For the text-containing cell, return its midpoint in [X, Y] coordinate format. 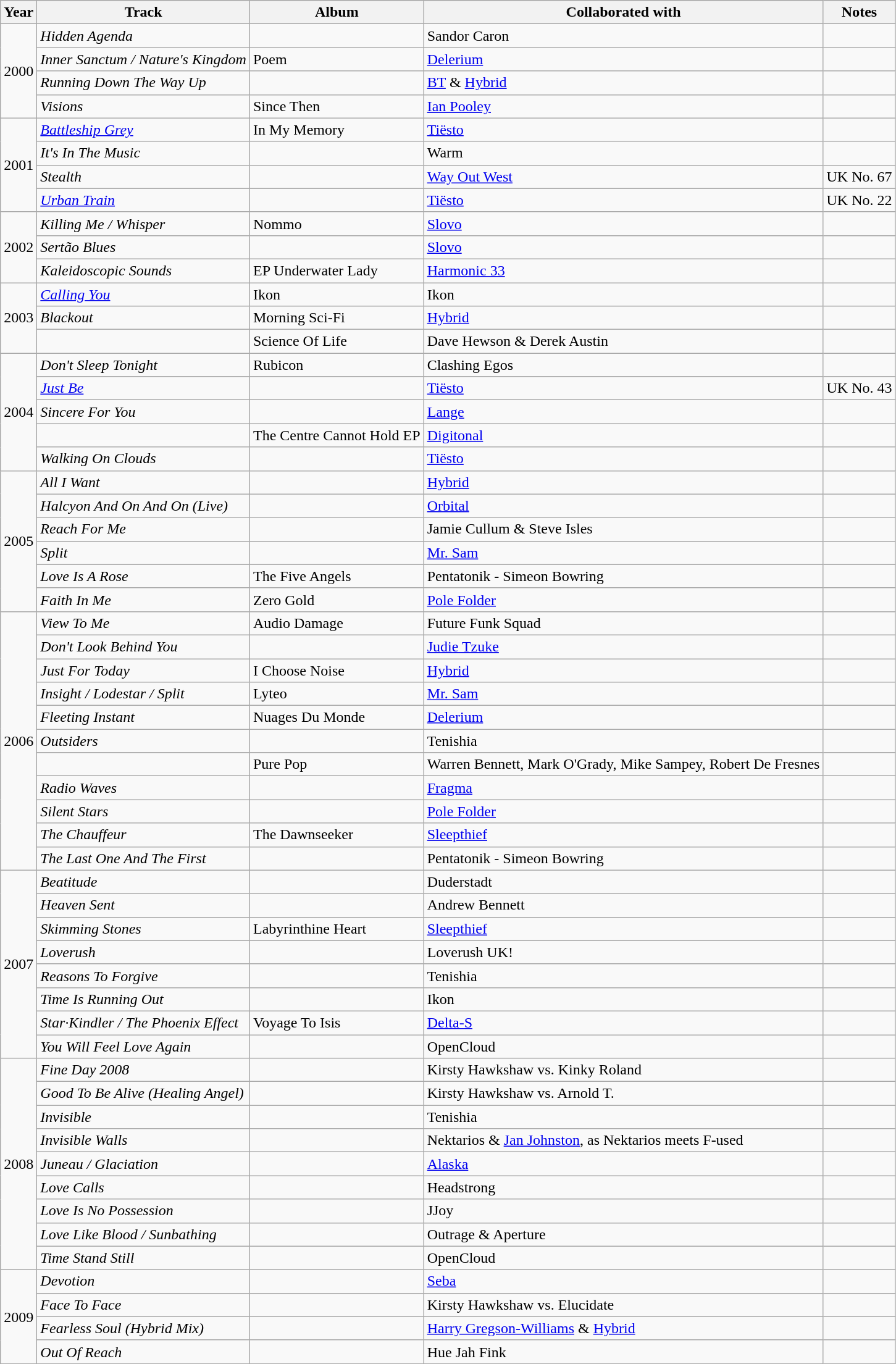
Loverush UK! [624, 952]
2006 [19, 741]
2004 [19, 412]
The Last One And The First [143, 858]
Time Is Running Out [143, 999]
Invisible Walls [143, 1140]
Nommo [337, 224]
Fearless Soul (Hybrid Mix) [143, 1328]
UK No. 67 [860, 177]
2003 [19, 318]
Future Funk Squad [624, 623]
Just Be [143, 388]
Digitonal [624, 435]
Killing Me / Whisper [143, 224]
Visions [143, 106]
Ian Pooley [624, 106]
Jamie Cullum & Steve Isles [624, 529]
Lyteo [337, 694]
Calling You [143, 295]
Delta-S [624, 1023]
Nektarios & Jan Johnston, as Nektarios meets F-used [624, 1140]
Notes [860, 12]
2001 [19, 165]
Collaborated with [624, 12]
Split [143, 553]
Running Down The Way Up [143, 83]
Beatitude [143, 882]
Sincere For You [143, 412]
Halcyon And On And On (Live) [143, 506]
Orbital [624, 506]
In My Memory [337, 130]
Love Is No Possession [143, 1211]
Fine Day 2008 [143, 1070]
Love Is A Rose [143, 576]
Zero Gold [337, 600]
Reach For Me [143, 529]
Radio Waves [143, 788]
Seba [624, 1281]
Warren Bennett, Mark O'Grady, Mike Sampey, Robert De Fresnes [624, 764]
Invisible [143, 1117]
Inner Sanctum / Nature's Kingdom [143, 59]
Harmonic 33 [624, 270]
Kirsty Hawkshaw vs. Arnold T. [624, 1094]
Rubicon [337, 365]
Skimming Stones [143, 929]
Andrew Bennett [624, 905]
Year [19, 12]
Fleeting Instant [143, 718]
JJoy [624, 1211]
Headstrong [624, 1187]
Science Of Life [337, 341]
Kaleidoscopic Sounds [143, 270]
Battleship Grey [143, 130]
Urban Train [143, 200]
2002 [19, 247]
All I Want [143, 482]
Album [337, 12]
Blackout [143, 318]
The Centre Cannot Hold EP [337, 435]
Don't Sleep Tonight [143, 365]
The Chauffeur [143, 835]
Harry Gregson-Williams & Hybrid [624, 1328]
Time Stand Still [143, 1258]
Dave Hewson & Derek Austin [624, 341]
Duderstadt [624, 882]
UK No. 43 [860, 388]
Heaven Sent [143, 905]
BT & Hybrid [624, 83]
Since Then [337, 106]
Star·Kindler / The Phoenix Effect [143, 1023]
Outsiders [143, 741]
Morning Sci-Fi [337, 318]
It's In The Music [143, 153]
Kirsty Hawkshaw vs. Kinky Roland [624, 1070]
Juneau / Glaciation [143, 1164]
Silent Stars [143, 811]
Labyrinthine Heart [337, 929]
The Dawnseeker [337, 835]
View To Me [143, 623]
You Will Feel Love Again [143, 1047]
Poem [337, 59]
I Choose Noise [337, 670]
Love Calls [143, 1187]
Walking On Clouds [143, 459]
Voyage To Isis [337, 1023]
Hue Jah Fink [624, 1352]
Way Out West [624, 177]
2007 [19, 964]
Face To Face [143, 1305]
Insight / Lodestar / Split [143, 694]
Lange [624, 412]
Fragma [624, 788]
Faith In Me [143, 600]
Audio Damage [337, 623]
Pure Pop [337, 764]
Just For Today [143, 670]
Outrage & Aperture [624, 1234]
UK No. 22 [860, 200]
Kirsty Hawkshaw vs. Elucidate [624, 1305]
EP Underwater Lady [337, 270]
Track [143, 12]
Hidden Agenda [143, 36]
Love Like Blood / Sunbathing [143, 1234]
Out Of Reach [143, 1352]
Good To Be Alive (Healing Angel) [143, 1094]
2009 [19, 1316]
Warm [624, 153]
Nuages Du Monde [337, 718]
Judie Tzuke [624, 646]
Sandor Caron [624, 36]
Loverush [143, 952]
2005 [19, 541]
Sertão Blues [143, 247]
Reasons To Forgive [143, 976]
Clashing Egos [624, 365]
Alaska [624, 1164]
Devotion [143, 1281]
Don't Look Behind You [143, 646]
The Five Angels [337, 576]
Stealth [143, 177]
2000 [19, 71]
2008 [19, 1165]
